Scan for the cell matching the given text and deliver its (x, y) coordinate at center. 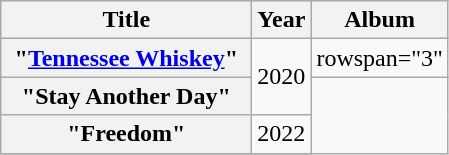
"Freedom" (126, 134)
Album (380, 20)
Title (126, 20)
2020 (282, 77)
rowspan="3" (380, 58)
2022 (282, 134)
"Stay Another Day" (126, 96)
Year (282, 20)
"Tennessee Whiskey" (126, 58)
